Determine the (X, Y) coordinate at the center of the cell enclosing the given text.  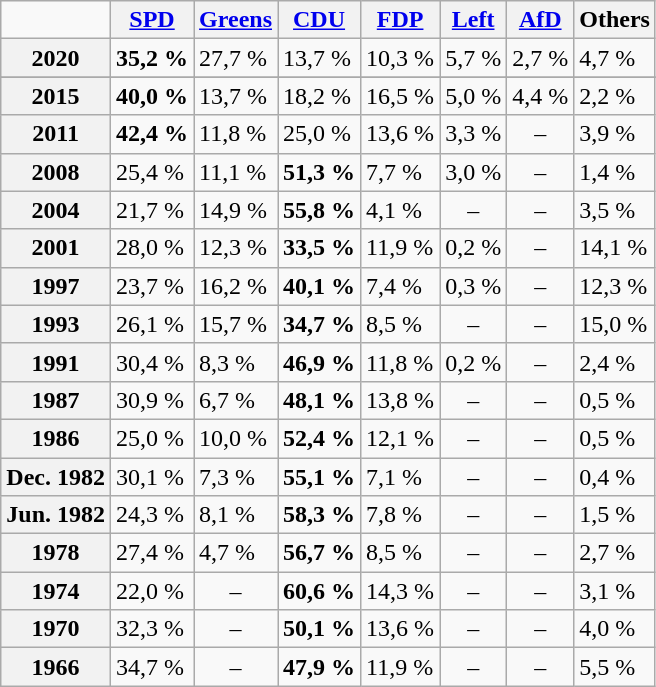
1974 (56, 591)
2,4 % (615, 362)
1978 (56, 553)
55,1 % (320, 477)
30,1 % (152, 477)
58,3 % (320, 515)
15,7 % (236, 324)
0,3 % (474, 286)
2008 (56, 172)
1986 (56, 438)
7,3 % (236, 477)
18,2 % (320, 96)
3,0 % (474, 172)
1966 (56, 667)
27,4 % (152, 553)
16,5 % (400, 96)
48,1 % (320, 400)
10,3 % (400, 58)
Greens (236, 20)
2,2 % (615, 96)
7,7 % (400, 172)
7,8 % (400, 515)
13,8 % (400, 400)
7,1 % (400, 477)
Jun. 1982 (56, 515)
47,9 % (320, 667)
1,5 % (615, 515)
60,6 % (320, 591)
2015 (56, 96)
3,5 % (615, 210)
10,0 % (236, 438)
2001 (56, 248)
Others (615, 20)
24,3 % (152, 515)
SPD (152, 20)
Left (474, 20)
30,9 % (152, 400)
32,3 % (152, 629)
0,4 % (615, 477)
AfD (540, 20)
40,0 % (152, 96)
33,5 % (320, 248)
26,1 % (152, 324)
2020 (56, 58)
3,9 % (615, 134)
4,4 % (540, 96)
1970 (56, 629)
1,4 % (615, 172)
1987 (56, 400)
11,1 % (236, 172)
3,1 % (615, 591)
55,8 % (320, 210)
8,3 % (236, 362)
1991 (56, 362)
5,5 % (615, 667)
40,1 % (320, 286)
56,7 % (320, 553)
4,1 % (400, 210)
14,3 % (400, 591)
12,1 % (400, 438)
1997 (56, 286)
FDP (400, 20)
50,1 % (320, 629)
2011 (56, 134)
14,1 % (615, 248)
22,0 % (152, 591)
14,9 % (236, 210)
1993 (56, 324)
52,4 % (320, 438)
23,7 % (152, 286)
2004 (56, 210)
42,4 % (152, 134)
27,7 % (236, 58)
4,0 % (615, 629)
35,2 % (152, 58)
5,7 % (474, 58)
25,4 % (152, 172)
28,0 % (152, 248)
16,2 % (236, 286)
6,7 % (236, 400)
5,0 % (474, 96)
51,3 % (320, 172)
3,3 % (474, 134)
46,9 % (320, 362)
Dec. 1982 (56, 477)
21,7 % (152, 210)
15,0 % (615, 324)
30,4 % (152, 362)
8,1 % (236, 515)
CDU (320, 20)
7,4 % (400, 286)
